Provide the (x, y) coordinate of the cell's center where the given text is located.  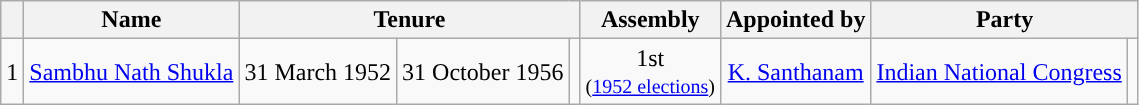
31 March 1952 (318, 72)
Appointed by (795, 20)
Name (132, 20)
31 October 1956 (483, 72)
Tenure (410, 20)
1st (1952 elections) (650, 72)
K. Santhanam (795, 72)
1 (12, 72)
Indian National Congress (999, 72)
Sambhu Nath Shukla (132, 72)
Assembly (650, 20)
Party (1004, 20)
